Locate the cell with the specified text and output its [x, y] center coordinate. 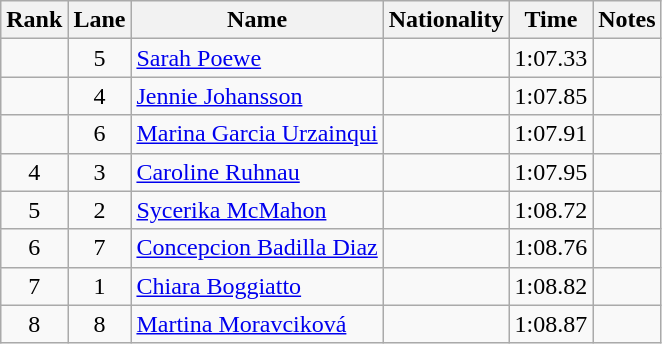
Sarah Poewe [257, 58]
Notes [627, 20]
Time [551, 20]
2 [100, 210]
Chiara Boggiatto [257, 286]
1:07.33 [551, 58]
3 [100, 172]
Concepcion Badilla Diaz [257, 248]
1:08.82 [551, 286]
Name [257, 20]
Jennie Johansson [257, 96]
1:07.91 [551, 134]
1:07.85 [551, 96]
Lane [100, 20]
1 [100, 286]
Nationality [446, 20]
1:08.87 [551, 324]
Caroline Ruhnau [257, 172]
1:08.76 [551, 248]
Martina Moravciková [257, 324]
Marina Garcia Urzainqui [257, 134]
Sycerika McMahon [257, 210]
1:08.72 [551, 210]
1:07.95 [551, 172]
Rank [34, 20]
